From the cell containing the given text, extract its center point as (X, Y) coordinate. 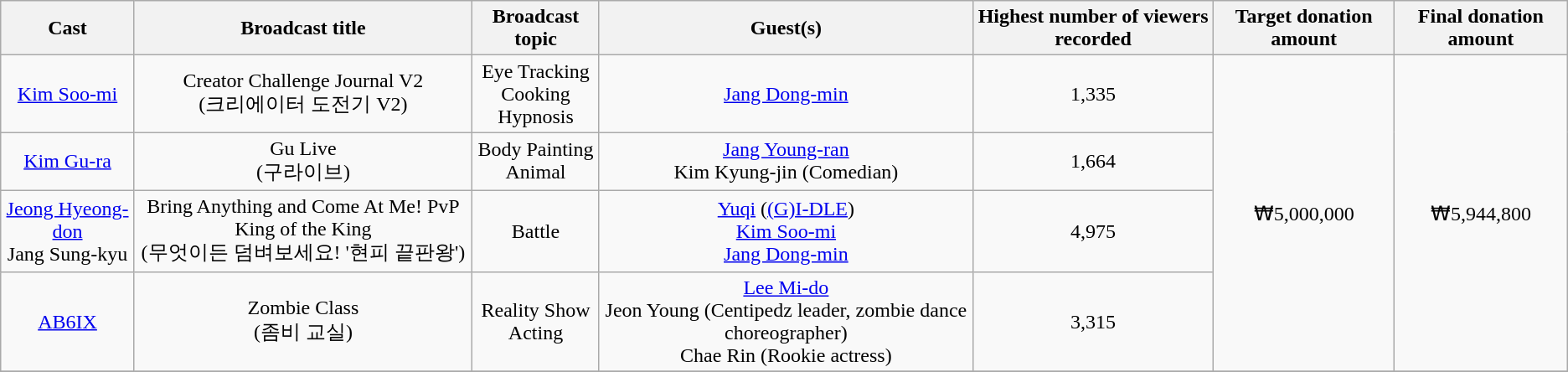
Body PaintingAnimal (536, 162)
Bring Anything and Come At Me! PvP King of the King(무엇이든 덤벼보세요! '현피 끝판왕') (303, 231)
Broadcast topic (536, 28)
Broadcast title (303, 28)
Lee Mi-doJeon Young (Centipedz leader, zombie dance choreographer)Chae Rin (Rookie actress) (786, 322)
Kim Soo-mi (68, 94)
Creator Challenge Journal V2(크리에이터 도전기 V2) (303, 94)
₩5,944,800 (1481, 213)
Eye TrackingCookingHypnosis (536, 94)
Reality ShowActing (536, 322)
Yuqi ((G)I-DLE)Kim Soo-miJang Dong-min (786, 231)
AB6IX (68, 322)
Guest(s) (786, 28)
Battle (536, 231)
Gu Live(구라이브) (303, 162)
₩5,000,000 (1304, 213)
Highest number of viewers recorded (1093, 28)
3,315 (1093, 322)
1,335 (1093, 94)
1,664 (1093, 162)
Target donation amount (1304, 28)
Jeong Hyeong-donJang Sung-kyu (68, 231)
Jang Young-ranKim Kyung-jin (Comedian) (786, 162)
4,975 (1093, 231)
Cast (68, 28)
Zombie Class(좀비 교실) (303, 322)
Kim Gu-ra (68, 162)
Jang Dong-min (786, 94)
Final donation amount (1481, 28)
